Provide the (X, Y) coordinate of the cell's center where the given text is located.  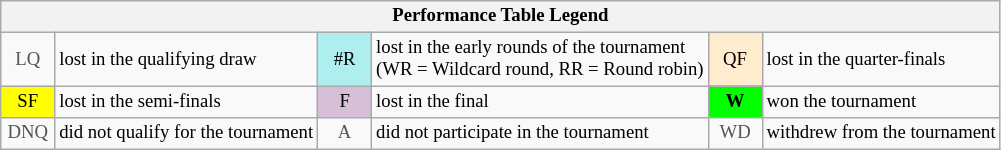
F (345, 102)
Performance Table Legend (500, 16)
lost in the early rounds of the tournament(WR = Wildcard round, RR = Round robin) (540, 60)
QF (735, 60)
SF (28, 102)
WD (735, 134)
W (735, 102)
did not qualify for the tournament (186, 134)
withdrew from the tournament (881, 134)
DNQ (28, 134)
lost in the semi-finals (186, 102)
did not participate in the tournament (540, 134)
#R (345, 60)
lost in the qualifying draw (186, 60)
won the tournament (881, 102)
LQ (28, 60)
lost in the final (540, 102)
A (345, 134)
lost in the quarter-finals (881, 60)
